Capture the cell that displays the provided text and extract its [X, Y] central coordinate. 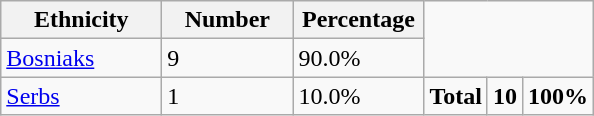
90.0% [358, 58]
10 [504, 96]
1 [228, 96]
Ethnicity [82, 20]
Bosniaks [82, 58]
10.0% [358, 96]
Percentage [358, 20]
Number [228, 20]
100% [558, 96]
Total [456, 96]
Serbs [82, 96]
9 [228, 58]
